Extract the (X, Y) coordinate from the center of the cell holding the provided text.  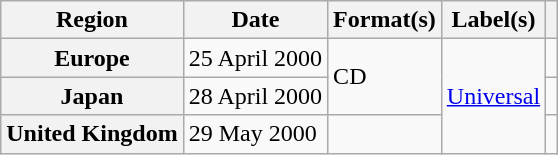
CD (385, 77)
Format(s) (385, 20)
29 May 2000 (255, 134)
Europe (92, 58)
Japan (92, 96)
United Kingdom (92, 134)
Universal (493, 96)
28 April 2000 (255, 96)
Date (255, 20)
Label(s) (493, 20)
25 April 2000 (255, 58)
Region (92, 20)
